Return the [X, Y] coordinate for the center point of the cell that contains the specified text.  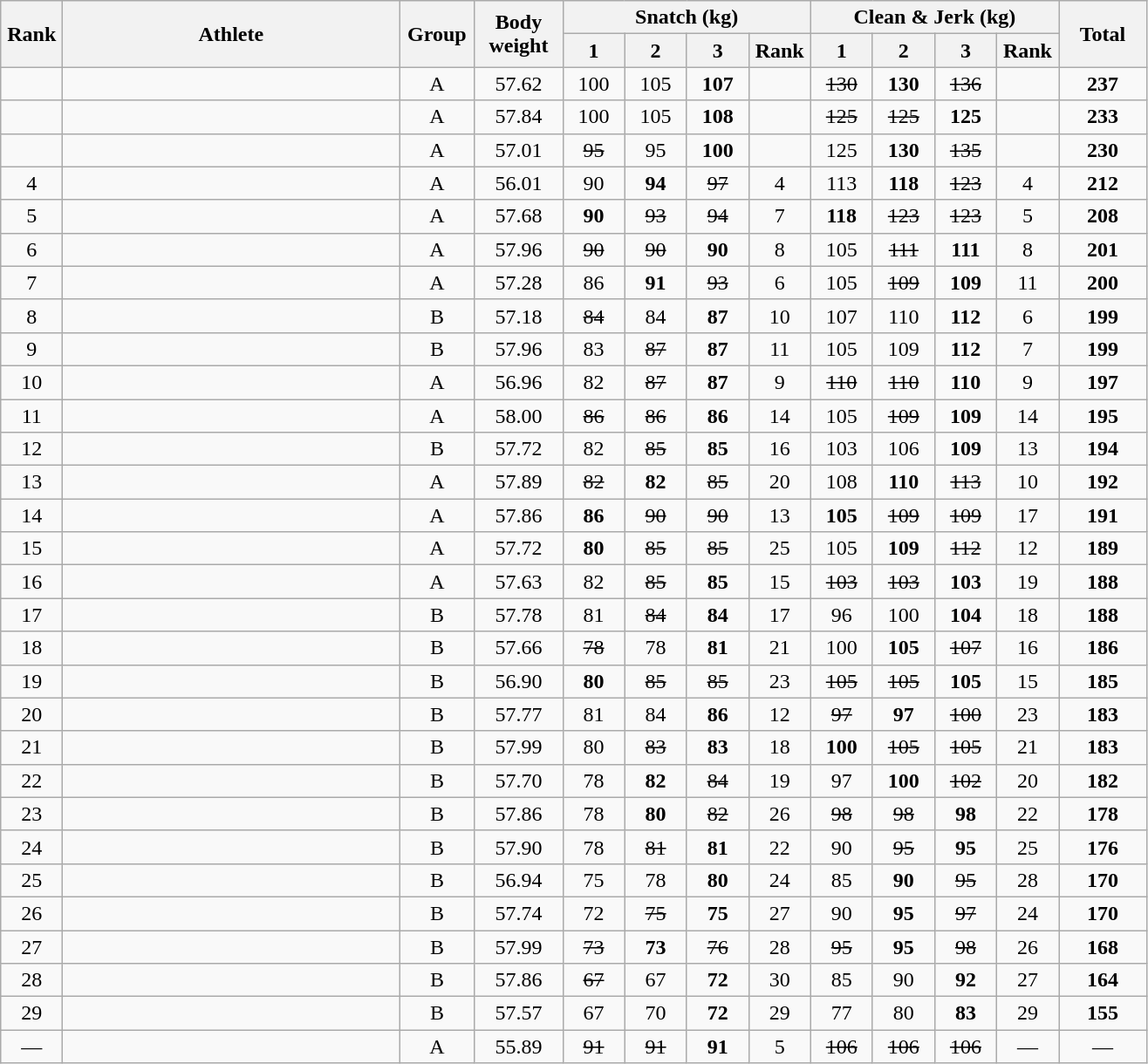
230 [1103, 150]
96 [841, 615]
197 [1103, 382]
191 [1103, 515]
192 [1103, 482]
56.90 [518, 681]
30 [780, 980]
195 [1103, 416]
185 [1103, 681]
176 [1103, 847]
194 [1103, 449]
57.57 [518, 1013]
189 [1103, 549]
186 [1103, 648]
57.74 [518, 913]
155 [1103, 1013]
57.66 [518, 648]
56.01 [518, 183]
168 [1103, 946]
178 [1103, 814]
57.70 [518, 781]
57.78 [518, 615]
57.63 [518, 582]
200 [1103, 283]
57.18 [518, 316]
57.28 [518, 283]
57.84 [518, 117]
Total [1103, 34]
Body weight [518, 34]
208 [1103, 216]
92 [965, 980]
70 [656, 1013]
135 [965, 150]
182 [1103, 781]
57.77 [518, 714]
76 [717, 946]
57.62 [518, 84]
Snatch (kg) [687, 17]
57.68 [518, 216]
Group [437, 34]
102 [965, 781]
56.94 [518, 880]
104 [965, 615]
77 [841, 1013]
164 [1103, 980]
136 [965, 84]
Clean & Jerk (kg) [934, 17]
56.96 [518, 382]
212 [1103, 183]
57.01 [518, 150]
237 [1103, 84]
201 [1103, 249]
Athlete [231, 34]
233 [1103, 117]
58.00 [518, 416]
55.89 [518, 1047]
57.89 [518, 482]
57.90 [518, 847]
